Determine the [X, Y] coordinate at the center of the cell enclosing the given text.  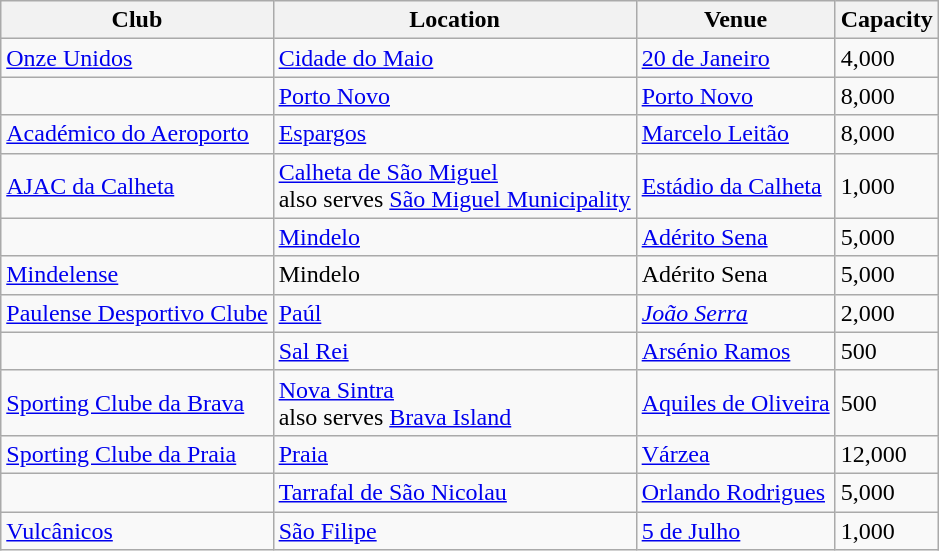
20 de Janeiro [736, 58]
Paúl [454, 313]
Orlando Rodrigues [736, 492]
São Filipe [454, 531]
Nova Sintraalso serves Brava Island [454, 402]
12,000 [886, 454]
Mindelense [137, 275]
João Serra [736, 313]
Sporting Clube da Praia [137, 454]
Location [454, 20]
2,000 [886, 313]
5 de Julho [736, 531]
Venue [736, 20]
AJAC da Calheta [137, 186]
Académico do Aeroporto [137, 134]
Marcelo Leitão [736, 134]
4,000 [886, 58]
Paulense Desportivo Clube [137, 313]
Arsénio Ramos [736, 351]
Sporting Clube da Brava [137, 402]
Aquiles de Oliveira [736, 402]
Várzea [736, 454]
Tarrafal de São Nicolau [454, 492]
Praia [454, 454]
Estádio da Calheta [736, 186]
Capacity [886, 20]
Espargos [454, 134]
Vulcânicos [137, 531]
Club [137, 20]
Sal Rei [454, 351]
Calheta de São Miguelalso serves São Miguel Municipality [454, 186]
Onze Unidos [137, 58]
Cidade do Maio [454, 58]
